Return the (x, y) coordinate for the center point of the cell that contains the specified text.  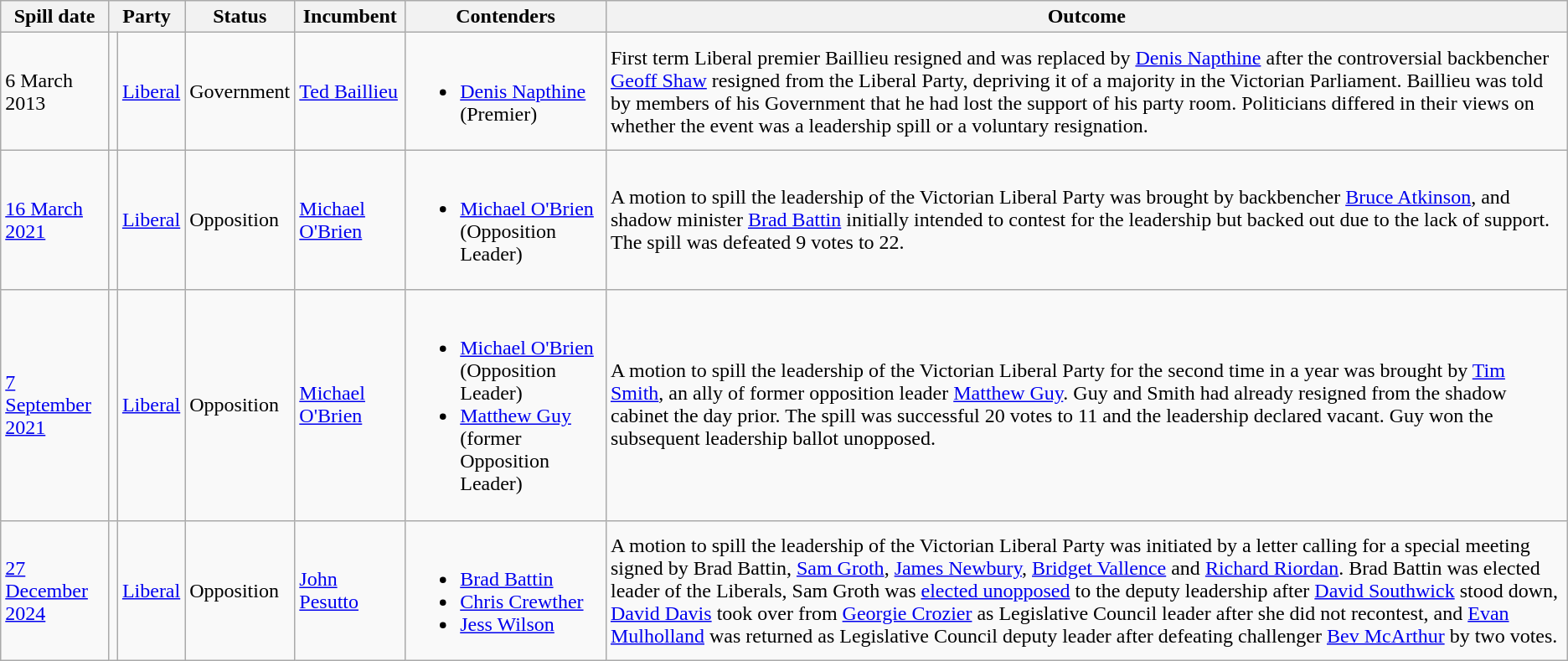
Incumbent (350, 17)
Michael O'Brien (Opposition Leader) (506, 219)
6 March 2013 (55, 91)
Ted Baillieu (350, 91)
Status (240, 17)
Denis Napthine (Premier) (506, 91)
Michael O'Brien (Opposition Leader)Matthew Guy (former Opposition Leader) (506, 405)
Outcome (1086, 17)
27 December 2024 (55, 590)
Party (146, 17)
Spill date (55, 17)
Contenders (506, 17)
Brad BattinChris CrewtherJess Wilson (506, 590)
John Pesutto (350, 590)
7 September 2021 (55, 405)
Government (240, 91)
16 March 2021 (55, 219)
